Detect which cell encompasses the target text, then output its [X, Y] center coordinate. 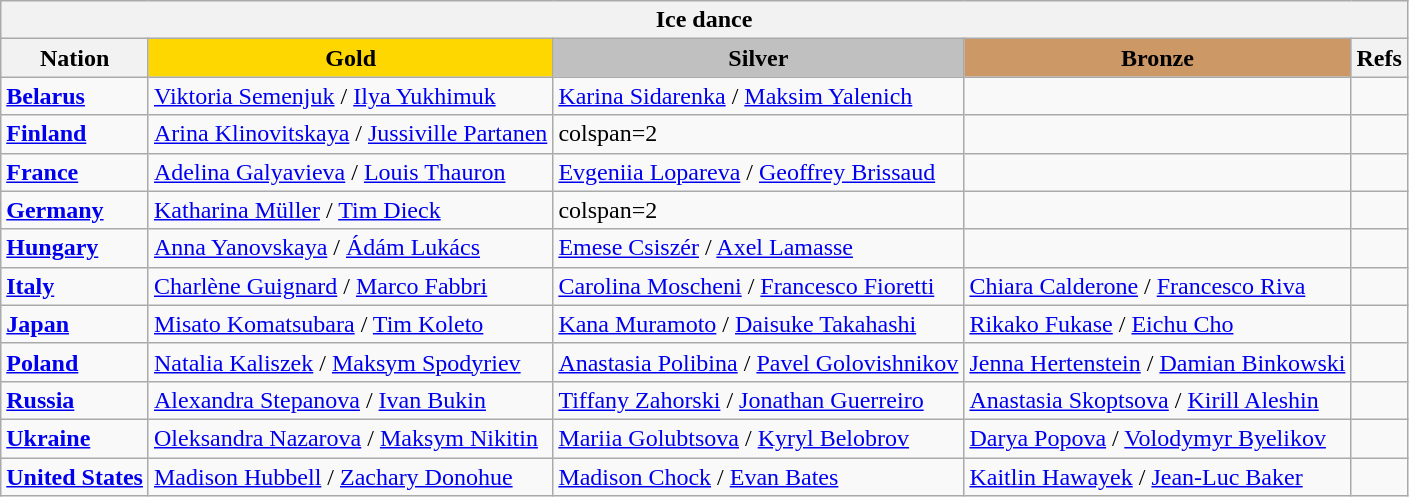
Mariia Golubtsova / Kyryl Belobrov [758, 438]
Charlène Guignard / Marco Fabbri [350, 286]
Darya Popova / Volodymyr Byelikov [1158, 438]
Italy [75, 286]
Alexandra Stepanova / Ivan Bukin [350, 400]
Arina Klinovitskaya / Jussiville Partanen [350, 134]
Belarus [75, 96]
Emese Csiszér / Axel Lamasse [758, 248]
Chiara Calderone / Francesco Riva [1158, 286]
Refs [1379, 58]
Bronze [1158, 58]
Anastasia Polibina / Pavel Golovishnikov [758, 362]
Katharina Müller / Tim Dieck [350, 210]
United States [75, 477]
Jenna Hertenstein / Damian Binkowski [1158, 362]
Poland [75, 362]
Silver [758, 58]
Russia [75, 400]
Carolina Moscheni / Francesco Fioretti [758, 286]
Viktoria Semenjuk / Ilya Yukhimuk [350, 96]
Ice dance [704, 20]
Gold [350, 58]
Finland [75, 134]
Rikako Fukase / Eichu Cho [1158, 324]
France [75, 172]
Kana Muramoto / Daisuke Takahashi [758, 324]
Tiffany Zahorski / Jonathan Guerreiro [758, 400]
Anastasia Skoptsova / Kirill Aleshin [1158, 400]
Nation [75, 58]
Natalia Kaliszek / Maksym Spodyriev [350, 362]
Madison Hubbell / Zachary Donohue [350, 477]
Misato Komatsubara / Tim Koleto [350, 324]
Japan [75, 324]
Evgeniia Lopareva / Geoffrey Brissaud [758, 172]
Ukraine [75, 438]
Karina Sidarenka / Maksim Yalenich [758, 96]
Adelina Galyavieva / Louis Thauron [350, 172]
Germany [75, 210]
Madison Chock / Evan Bates [758, 477]
Anna Yanovskaya / Ádám Lukács [350, 248]
Oleksandra Nazarova / Maksym Nikitin [350, 438]
Hungary [75, 248]
Kaitlin Hawayek / Jean-Luc Baker [1158, 477]
